Detect which cell encompasses the target text, then output its (X, Y) center coordinate. 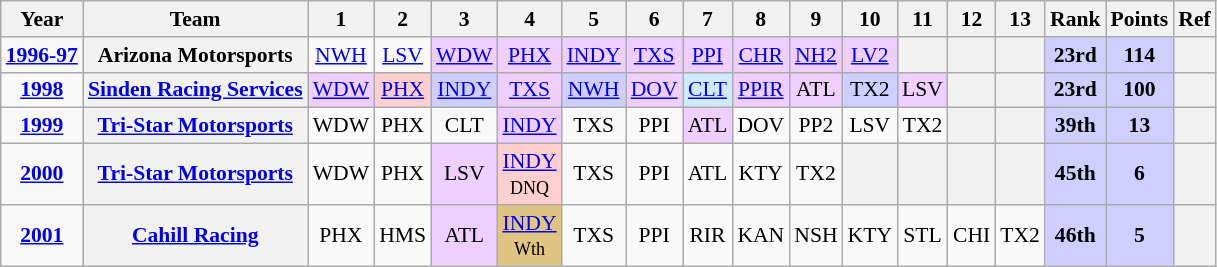
3 (464, 19)
1996-97 (42, 55)
INDYDNQ (530, 174)
114 (1140, 55)
10 (870, 19)
12 (972, 19)
8 (760, 19)
1 (341, 19)
2 (402, 19)
Ref (1194, 19)
CHR (760, 55)
100 (1140, 90)
7 (708, 19)
4 (530, 19)
45th (1076, 174)
1998 (42, 90)
1999 (42, 126)
LV2 (870, 55)
2001 (42, 236)
NSH (816, 236)
HMS (402, 236)
STL (922, 236)
Sinden Racing Services (196, 90)
11 (922, 19)
Team (196, 19)
9 (816, 19)
Cahill Racing (196, 236)
Rank (1076, 19)
NH2 (816, 55)
46th (1076, 236)
PPIR (760, 90)
INDYWth (530, 236)
Arizona Motorsports (196, 55)
KAN (760, 236)
RIR (708, 236)
2000 (42, 174)
CHI (972, 236)
Points (1140, 19)
Year (42, 19)
39th (1076, 126)
PP2 (816, 126)
